Capture the cell that displays the provided text and extract its [X, Y] central coordinate. 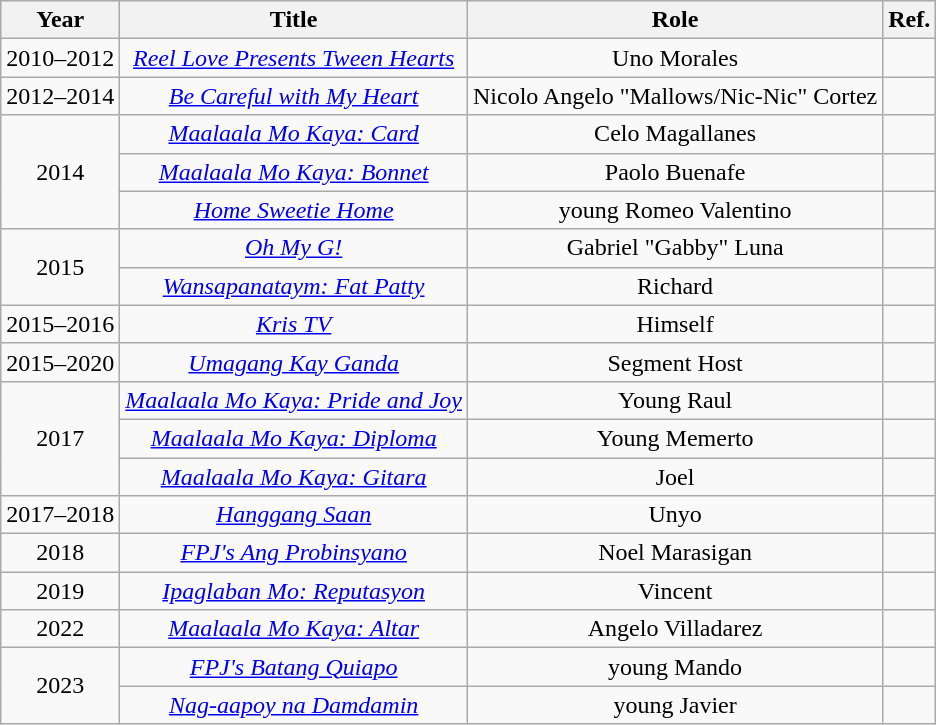
young Mando [674, 667]
Celo Magallanes [674, 134]
Uno Morales [674, 58]
Maalaala Mo Kaya: Bonnet [294, 172]
2015–2020 [60, 362]
Paolo Buenafe [674, 172]
Young Raul [674, 400]
FPJ's Batang Quiapo [294, 667]
2018 [60, 553]
2010–2012 [60, 58]
Ipaglaban Mo: Reputasyon [294, 591]
Maalaala Mo Kaya: Diploma [294, 438]
Segment Host [674, 362]
2012–2014 [60, 96]
young Romeo Valentino [674, 210]
2022 [60, 629]
Young Memerto [674, 438]
Joel [674, 477]
Year [60, 20]
2019 [60, 591]
Himself [674, 324]
Unyo [674, 515]
Nag-aapoy na Damdamin [294, 705]
Noel Marasigan [674, 553]
Role [674, 20]
2015–2016 [60, 324]
Nicolo Angelo "Mallows/Nic-Nic" Cortez [674, 96]
Maalaala Mo Kaya: Card [294, 134]
young Javier [674, 705]
Home Sweetie Home [294, 210]
Vincent [674, 591]
Kris TV [294, 324]
Reel Love Presents Tween Hearts [294, 58]
2023 [60, 686]
Hanggang Saan [294, 515]
Wansapanataym: Fat Patty [294, 286]
Gabriel "Gabby" Luna [674, 248]
Richard [674, 286]
2015 [60, 267]
2017 [60, 438]
2017–2018 [60, 515]
Maalaala Mo Kaya: Altar [294, 629]
Angelo Villadarez [674, 629]
Maalaala Mo Kaya: Gitara [294, 477]
Oh My G! [294, 248]
Be Careful with My Heart [294, 96]
2014 [60, 172]
Umagang Kay Ganda [294, 362]
FPJ's Ang Probinsyano [294, 553]
Title [294, 20]
Ref. [910, 20]
Maalaala Mo Kaya: Pride and Joy [294, 400]
